Output the [X, Y] coordinate of the center of the cell containing the given text.  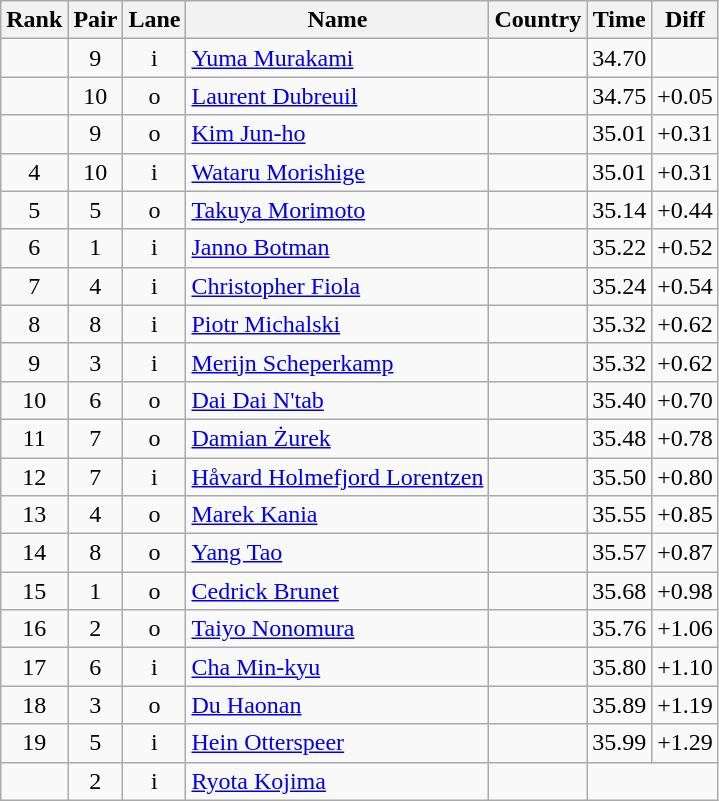
Wataru Morishige [338, 172]
13 [34, 515]
Merijn Scheperkamp [338, 362]
35.68 [620, 591]
Lane [154, 20]
Takuya Morimoto [338, 210]
Cedrick Brunet [338, 591]
+0.87 [686, 553]
Christopher Fiola [338, 286]
Janno Botman [338, 248]
15 [34, 591]
35.24 [620, 286]
+0.98 [686, 591]
35.76 [620, 629]
Ryota Kojima [338, 781]
35.99 [620, 743]
Time [620, 20]
14 [34, 553]
Du Haonan [338, 705]
12 [34, 477]
16 [34, 629]
17 [34, 667]
Country [538, 20]
+1.06 [686, 629]
Rank [34, 20]
35.55 [620, 515]
Name [338, 20]
Kim Jun-ho [338, 134]
+0.80 [686, 477]
35.80 [620, 667]
Hein Otterspeer [338, 743]
11 [34, 438]
35.50 [620, 477]
+0.78 [686, 438]
35.14 [620, 210]
Piotr Michalski [338, 324]
35.57 [620, 553]
+0.54 [686, 286]
Marek Kania [338, 515]
Yang Tao [338, 553]
35.89 [620, 705]
+0.52 [686, 248]
Cha Min-kyu [338, 667]
Pair [96, 20]
19 [34, 743]
34.75 [620, 96]
Yuma Murakami [338, 58]
+0.44 [686, 210]
Taiyo Nonomura [338, 629]
18 [34, 705]
Laurent Dubreuil [338, 96]
Håvard Holmefjord Lorentzen [338, 477]
35.40 [620, 400]
Dai Dai N'tab [338, 400]
Diff [686, 20]
+1.10 [686, 667]
35.48 [620, 438]
+1.29 [686, 743]
35.22 [620, 248]
+0.05 [686, 96]
+0.70 [686, 400]
Damian Żurek [338, 438]
+0.85 [686, 515]
34.70 [620, 58]
+1.19 [686, 705]
